Identify which cell holds the provided text, then report its [X, Y] central coordinate. 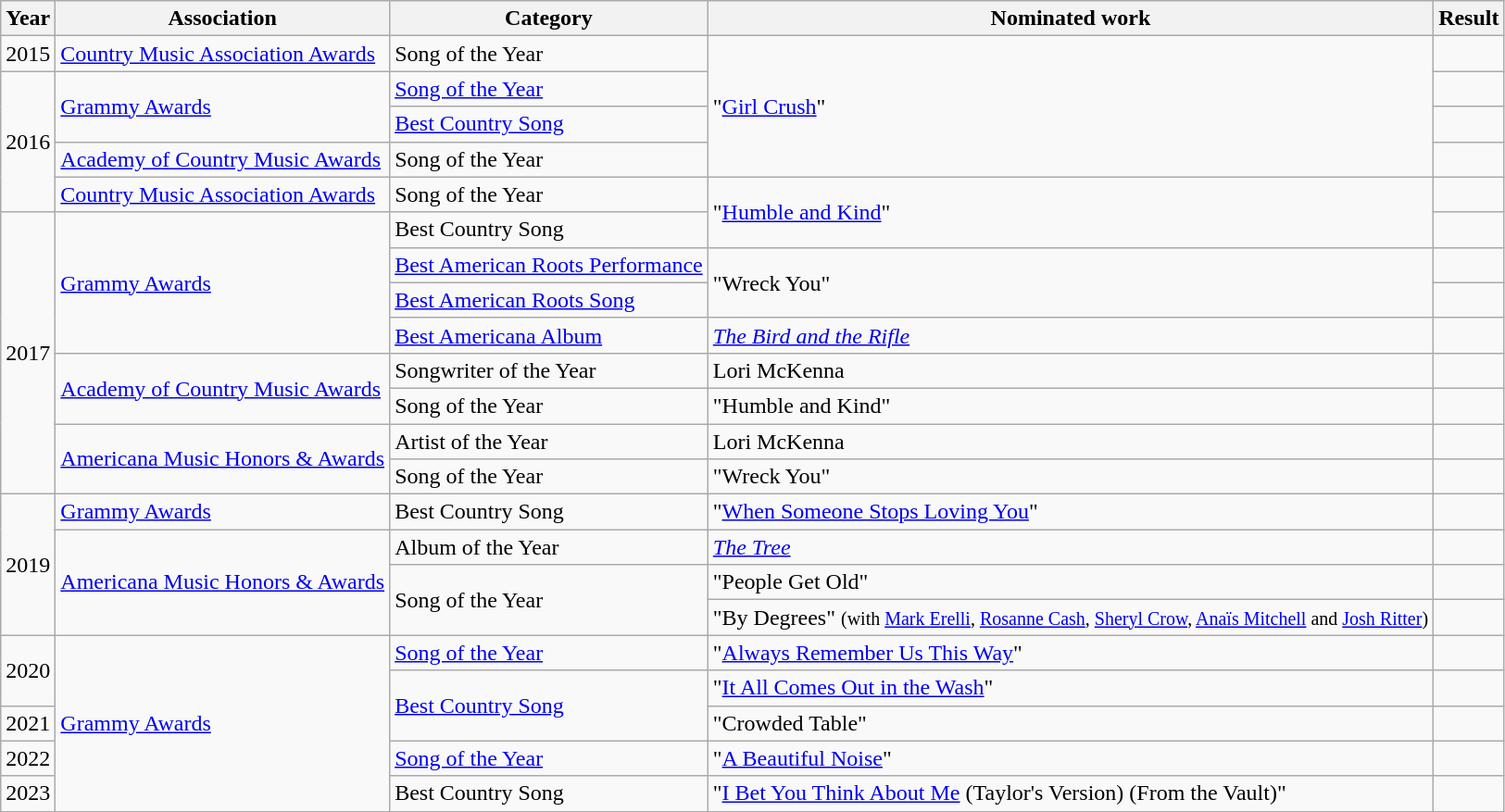
Category [549, 19]
2023 [28, 793]
"A Beautiful Noise" [1071, 758]
Nominated work [1071, 19]
2019 [28, 565]
2022 [28, 758]
Album of the Year [549, 547]
The Bird and the Rifle [1071, 335]
"When Someone Stops Loving You" [1071, 512]
"I Bet You Think About Me (Taylor's Version) (From the Vault)" [1071, 793]
"It All Comes Out in the Wash" [1071, 688]
Association [222, 19]
The Tree [1071, 547]
Songwriter of the Year [549, 370]
"Girl Crush" [1071, 106]
"People Get Old" [1071, 582]
2021 [28, 723]
2017 [28, 353]
Best American Roots Song [549, 300]
Year [28, 19]
2016 [28, 142]
"Crowded Table" [1071, 723]
"Always Remember Us This Way" [1071, 653]
"By Degrees" (with Mark Erelli, Rosanne Cash, Sheryl Crow, Anaïs Mitchell and Josh Ritter) [1071, 618]
Artist of the Year [549, 442]
2020 [28, 670]
2015 [28, 54]
Best Americana Album [549, 335]
Result [1469, 19]
Best American Roots Performance [549, 265]
